Search for the cell housing the specified text and yield its [x, y] center coordinate. 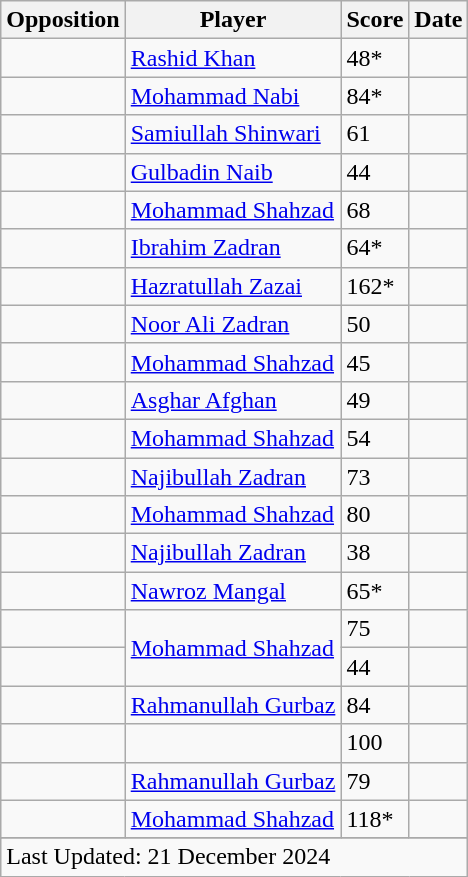
Opposition [63, 20]
100 [375, 743]
45 [375, 362]
73 [375, 477]
Ibrahim Zadran [233, 248]
Mohammad Nabi [233, 96]
84 [375, 705]
75 [375, 629]
50 [375, 324]
Score [375, 20]
49 [375, 400]
Date [438, 20]
Rashid Khan [233, 58]
Hazratullah Zazai [233, 286]
Nawroz Mangal [233, 591]
68 [375, 210]
Player [233, 20]
64* [375, 248]
Asghar Afghan [233, 400]
Noor Ali Zadran [233, 324]
Samiullah Shinwari [233, 134]
54 [375, 438]
65* [375, 591]
79 [375, 781]
80 [375, 515]
118* [375, 819]
Gulbadin Naib [233, 172]
61 [375, 134]
Last Updated: 21 December 2024 [234, 857]
38 [375, 553]
84* [375, 96]
162* [375, 286]
48* [375, 58]
